Identify which cell holds the provided text, then report its (x, y) central coordinate. 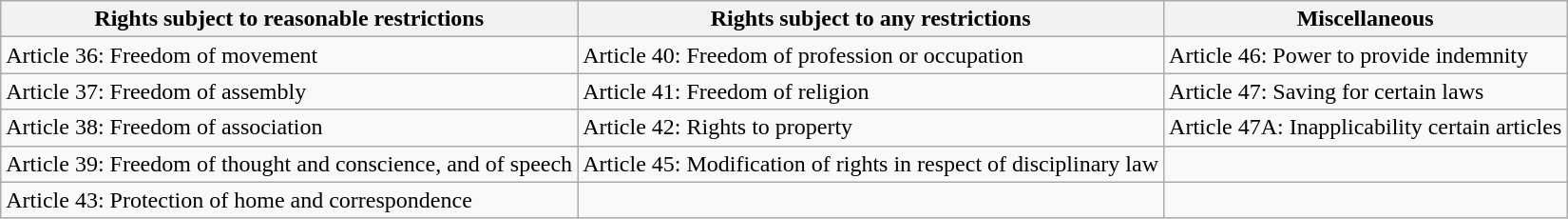
Article 36: Freedom of movement (289, 55)
Article 43: Protection of home and correspondence (289, 200)
Article 41: Freedom of religion (870, 91)
Article 38: Freedom of association (289, 128)
Miscellaneous (1366, 19)
Article 40: Freedom of profession or occupation (870, 55)
Article 37: Freedom of assembly (289, 91)
Article 42: Rights to property (870, 128)
Article 45: Modification of rights in respect of disciplinary law (870, 164)
Article 46: Power to provide indemnity (1366, 55)
Rights subject to reasonable restrictions (289, 19)
Article 39: Freedom of thought and conscience, and of speech (289, 164)
Article 47: Saving for certain laws (1366, 91)
Rights subject to any restrictions (870, 19)
Article 47A: Inapplicability certain articles (1366, 128)
